Find where the given text appears and provide that cell's center as (x, y) coordinate. 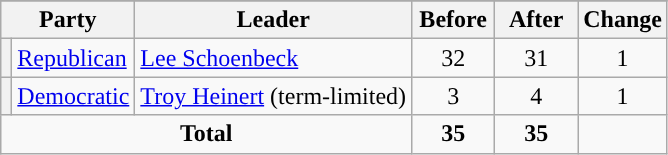
3 (454, 96)
Total (206, 134)
Democratic (74, 96)
Lee Schoenbeck (274, 58)
Change (623, 20)
32 (454, 58)
4 (536, 96)
31 (536, 58)
Before (454, 20)
After (536, 20)
Republican (74, 58)
Troy Heinert (term-limited) (274, 96)
Leader (274, 20)
Party (68, 20)
